Detect which cell encompasses the target text, then output its (x, y) center coordinate. 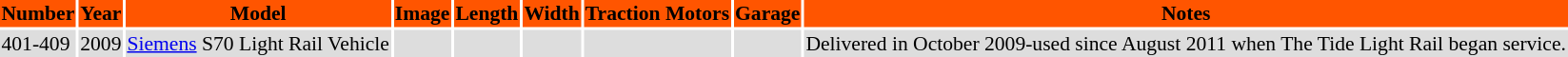
401-409 (38, 44)
Year (101, 13)
Length (487, 13)
Number (38, 13)
Garage (767, 13)
Delivered in October 2009-used since August 2011 when The Tide Light Rail began service. (1186, 44)
Width (552, 13)
Image (423, 13)
Traction Motors (657, 13)
Notes (1186, 13)
Siemens S70 Light Rail Vehicle (258, 44)
Model (258, 13)
2009 (101, 44)
